For the text-containing cell, return its midpoint in (x, y) coordinate format. 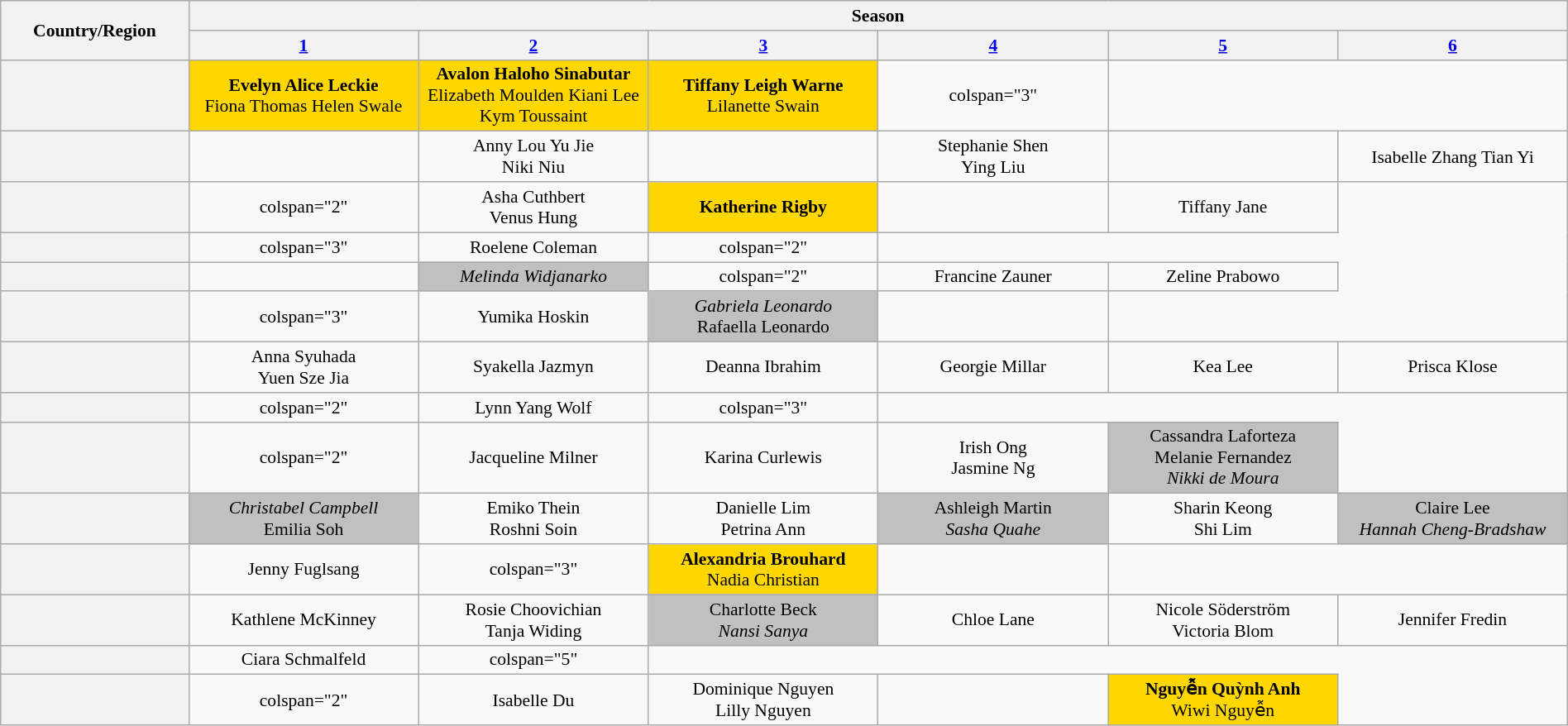
4 (993, 45)
Roelene Coleman (533, 247)
Zeline Prabowo (1223, 277)
Yumika Hoskin (533, 318)
Christabel CampbellEmilia Soh (304, 519)
Evelyn Alice LeckieFiona Thomas Helen Swale (304, 96)
Gabriela LeonardoRafaella Leonardo (763, 318)
Emiko TheinRoshni Soin (533, 519)
Jennifer Fredin (1453, 620)
Kea Lee (1223, 367)
Nicole SöderströmVictoria Blom (1223, 620)
Georgie Millar (993, 367)
Season (878, 16)
Ashleigh MartinSasha Quahe (993, 519)
Isabelle Du (533, 700)
Sharin KeongShi Lim (1223, 519)
Country/Region (94, 30)
Syakella Jazmyn (533, 367)
Danielle LimPetrina Ann (763, 519)
Prisca Klose (1453, 367)
5 (1223, 45)
2 (533, 45)
Tiffany Leigh WarneLilanette Swain (763, 96)
Francine Zauner (993, 277)
Asha CuthbertVenus Hung (533, 207)
Anna SyuhadaYuen Sze Jia (304, 367)
Cassandra LafortezaMelanie FernandezNikki de Moura (1223, 458)
Avalon Haloho SinabutarElizabeth Moulden Kiani Lee Kym Toussaint (533, 96)
Nguyễn Quỳnh AnhWiwi Nguyễn (1223, 700)
6 (1453, 45)
Claire LeeHannah Cheng-Bradshaw (1453, 519)
Rosie ChoovichianTanja Widing (533, 620)
Dominique NguyenLilly Nguyen (763, 700)
Stephanie ShenYing Liu (993, 157)
Alexandria BrouhardNadia Christian (763, 569)
Karina Curlewis (763, 458)
Irish OngJasmine Ng (993, 458)
Melinda Widjanarko (533, 277)
Ciara Schmalfeld (304, 660)
Tiffany Jane (1223, 207)
Anny Lou Yu JieNiki Niu (533, 157)
Katherine Rigby (763, 207)
1 (304, 45)
Charlotte BeckNansi Sanya (763, 620)
Lynn Yang Wolf (533, 408)
Deanna Ibrahim (763, 367)
Chloe Lane (993, 620)
Jacqueline Milner (533, 458)
Jenny Fuglsang (304, 569)
colspan="5" (533, 660)
Isabelle Zhang Tian Yi (1453, 157)
3 (763, 45)
Kathlene McKinney (304, 620)
